Search for the cell housing the specified text and yield its (X, Y) center coordinate. 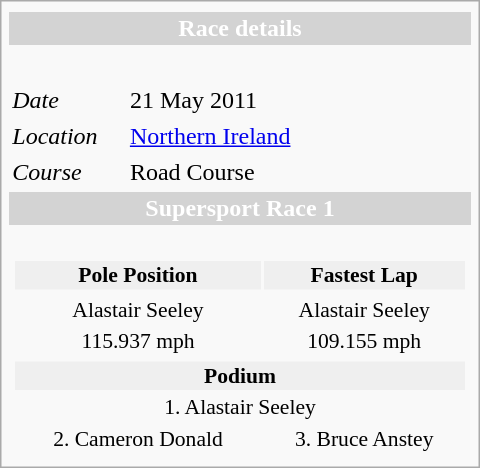
115.937 mph (138, 341)
Road Course (299, 172)
Pole Position (138, 275)
Course (66, 172)
2. Cameron Donald (138, 439)
Race details (240, 28)
21 May 2011 (299, 100)
Supersport Race 1 (240, 208)
Northern Ireland (299, 136)
Location (66, 136)
Fastest Lap (364, 275)
109.155 mph (364, 341)
3. Bruce Anstey (364, 439)
Pole Position Fastest Lap Alastair Seeley Alastair Seeley 115.937 mph 109.155 mph Podium 1. Alastair Seeley 2. Cameron Donald 3. Bruce Anstey (240, 344)
Podium (240, 376)
Date (66, 100)
1. Alastair Seeley (240, 407)
